Pinpoint the cell where the given text exists, returning its (x, y) midpoint coordinate. 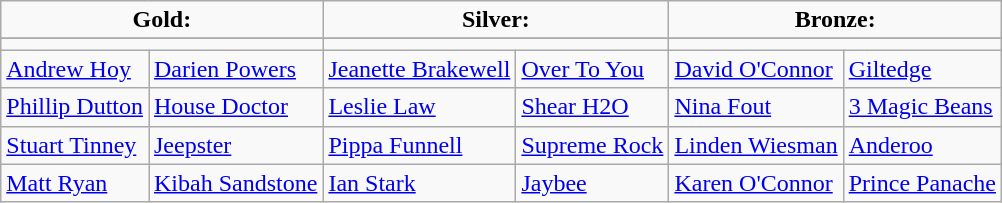
Supreme Rock (592, 145)
Andrew Hoy (75, 69)
Jeanette Brakewell (420, 69)
Jeepster (235, 145)
Over To You (592, 69)
Linden Wiesman (756, 145)
Kibah Sandstone (235, 183)
Bronze: (836, 20)
Karen O'Connor (756, 183)
Gold: (162, 20)
Silver: (496, 20)
Nina Fout (756, 107)
Pippa Funnell (420, 145)
Darien Powers (235, 69)
Anderoo (922, 145)
House Doctor (235, 107)
Leslie Law (420, 107)
3 Magic Beans (922, 107)
Prince Panache (922, 183)
Ian Stark (420, 183)
Stuart Tinney (75, 145)
Giltedge (922, 69)
David O'Connor (756, 69)
Phillip Dutton (75, 107)
Jaybee (592, 183)
Shear H2O (592, 107)
Matt Ryan (75, 183)
